Capture the cell that displays the provided text and extract its (x, y) central coordinate. 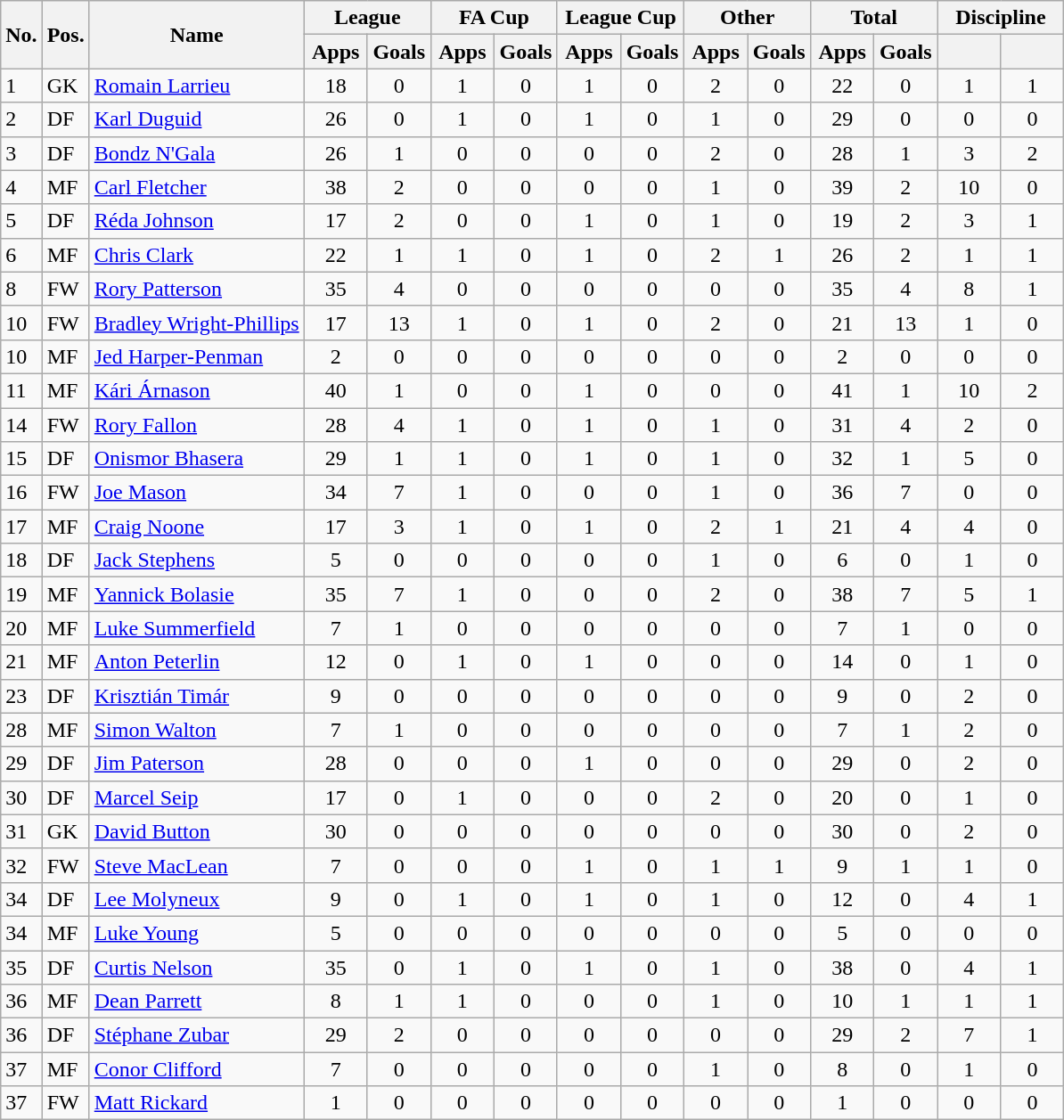
Jim Paterson (196, 764)
Rory Patterson (196, 289)
Marcel Seip (196, 797)
Joe Mason (196, 493)
Matt Rickard (196, 1103)
15 (21, 459)
11 (21, 390)
No. (21, 35)
Luke Summerfield (196, 628)
Luke Young (196, 933)
Total (874, 18)
Steve MacLean (196, 865)
Karl Duguid (196, 119)
Kári Árnason (196, 390)
40 (335, 390)
16 (21, 493)
Yannick Bolasie (196, 594)
Simon Walton (196, 730)
Carl Fletcher (196, 187)
Stéphane Zubar (196, 1035)
Craig Noone (196, 527)
Conor Clifford (196, 1069)
Chris Clark (196, 255)
League (367, 18)
Dean Parrett (196, 1001)
Rory Fallon (196, 425)
David Button (196, 831)
Anton Peterlin (196, 662)
Réda Johnson (196, 221)
Other (748, 18)
Bradley Wright-Phillips (196, 323)
Name (196, 35)
Krisztián Timár (196, 696)
Jack Stephens (196, 560)
Curtis Nelson (196, 967)
41 (843, 390)
Lee Molyneux (196, 899)
League Cup (620, 18)
23 (21, 696)
FA Cup (494, 18)
Onismor Bhasera (196, 459)
Bondz N'Gala (196, 153)
39 (843, 187)
Romain Larrieu (196, 86)
Pos. (66, 35)
Discipline (1001, 18)
Jed Harper-Penman (196, 356)
